Capture the cell that displays the provided text and extract its [X, Y] central coordinate. 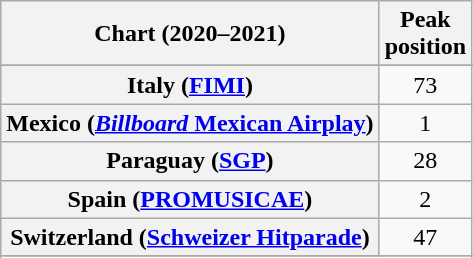
2 [425, 199]
Paraguay (SGP) [190, 161]
Spain (PROMUSICAE) [190, 199]
Italy (FIMI) [190, 85]
1 [425, 123]
Peakposition [425, 34]
73 [425, 85]
Chart (2020–2021) [190, 34]
28 [425, 161]
Switzerland (Schweizer Hitparade) [190, 237]
Mexico (Billboard Mexican Airplay) [190, 123]
47 [425, 237]
